Extract the (X, Y) coordinate from the center of the cell holding the provided text.  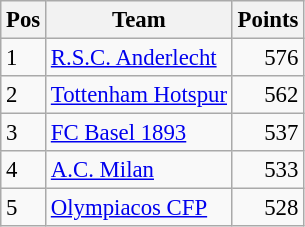
3 (24, 133)
Olympiacos CFP (140, 208)
1 (24, 58)
576 (268, 58)
528 (268, 208)
533 (268, 170)
A.C. Milan (140, 170)
Team (140, 20)
Tottenham Hotspur (140, 95)
5 (24, 208)
4 (24, 170)
Points (268, 20)
FC Basel 1893 (140, 133)
R.S.C. Anderlecht (140, 58)
Pos (24, 20)
2 (24, 95)
562 (268, 95)
537 (268, 133)
